For the text-containing cell, return its midpoint in [x, y] coordinate format. 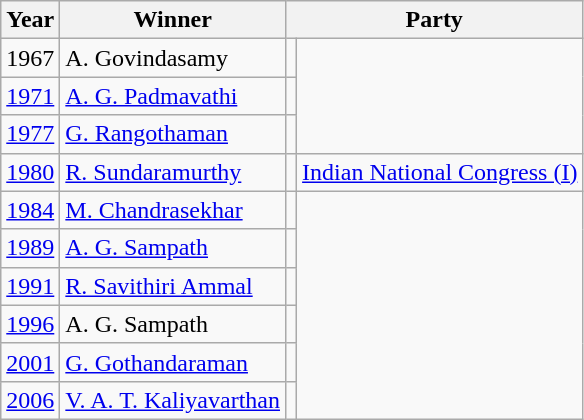
1984 [30, 210]
V. A. T. Kaliyavarthan [173, 400]
G. Rangothaman [173, 134]
2001 [30, 362]
M. Chandrasekhar [173, 210]
1991 [30, 286]
1967 [30, 58]
Winner [173, 20]
Party [434, 20]
A. Govindasamy [173, 58]
R. Sundaramurthy [173, 172]
1971 [30, 96]
1977 [30, 134]
R. Savithiri Ammal [173, 286]
1989 [30, 248]
1996 [30, 324]
Indian National Congress (I) [440, 172]
2006 [30, 400]
G. Gothandaraman [173, 362]
A. G. Padmavathi [173, 96]
Year [30, 20]
1980 [30, 172]
